From the cell containing the given text, extract its center point as (X, Y) coordinate. 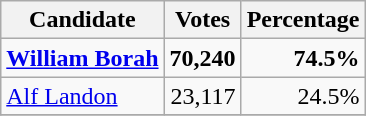
Alf Landon (82, 96)
Percentage (303, 20)
24.5% (303, 96)
23,117 (202, 96)
Votes (202, 20)
70,240 (202, 58)
Candidate (82, 20)
William Borah (82, 58)
74.5% (303, 58)
